Capture the cell that displays the provided text and extract its [X, Y] central coordinate. 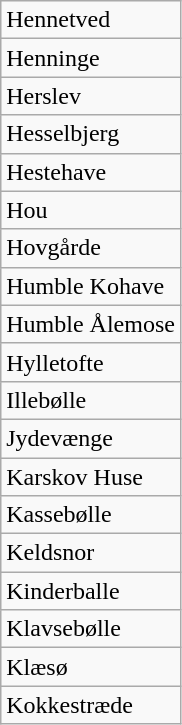
Klæsø [91, 667]
Klavsebølle [91, 629]
Hou [91, 210]
Hesselbjerg [91, 134]
Hovgårde [91, 248]
Keldsnor [91, 553]
Herslev [91, 96]
Humble Kohave [91, 286]
Kinderballe [91, 591]
Hylletofte [91, 362]
Hennetved [91, 20]
Jydevænge [91, 438]
Humble Ålemose [91, 324]
Kokkestræde [91, 705]
Illebølle [91, 400]
Henninge [91, 58]
Kassebølle [91, 515]
Karskov Huse [91, 477]
Hestehave [91, 172]
